Output the (x, y) coordinate of the center of the cell containing the given text.  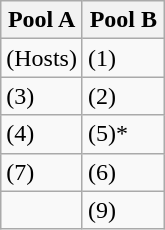
(1) (123, 58)
(3) (42, 96)
(9) (123, 210)
(5)* (123, 134)
(Hosts) (42, 58)
Pool A (42, 20)
(4) (42, 134)
(2) (123, 96)
Pool B (123, 20)
(7) (42, 172)
(6) (123, 172)
